Detect which cell encompasses the target text, then output its (X, Y) center coordinate. 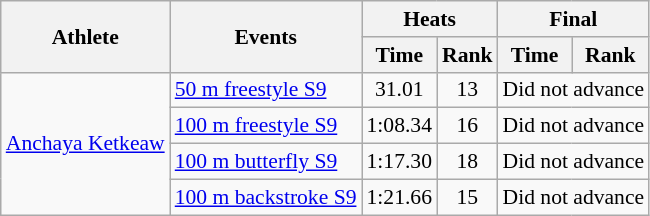
15 (468, 197)
Anchaya Ketkeaw (86, 143)
50 m freestyle S9 (266, 90)
1:17.30 (400, 162)
16 (468, 126)
Athlete (86, 36)
18 (468, 162)
13 (468, 90)
1:21.66 (400, 197)
100 m freestyle S9 (266, 126)
100 m butterfly S9 (266, 162)
Events (266, 36)
100 m backstroke S9 (266, 197)
31.01 (400, 90)
Final (574, 19)
1:08.34 (400, 126)
Heats (430, 19)
